Identify which cell holds the provided text, then report its (X, Y) central coordinate. 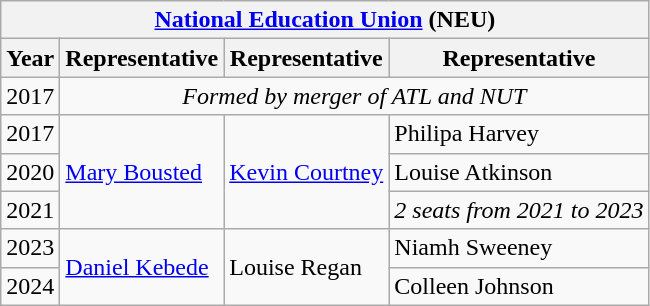
Kevin Courtney (306, 172)
2024 (30, 286)
2 seats from 2021 to 2023 (519, 210)
Philipa Harvey (519, 134)
Louise Regan (306, 267)
2021 (30, 210)
National Education Union (NEU) (325, 20)
Formed by merger of ATL and NUT (354, 96)
Year (30, 58)
Niamh Sweeney (519, 248)
Colleen Johnson (519, 286)
Daniel Kebede (142, 267)
Louise Atkinson (519, 172)
Mary Bousted (142, 172)
2023 (30, 248)
2020 (30, 172)
